Detect which cell encompasses the target text, then output its [X, Y] center coordinate. 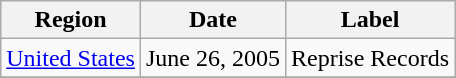
Label [370, 20]
Region [71, 20]
Date [212, 20]
June 26, 2005 [212, 58]
United States [71, 58]
Reprise Records [370, 58]
